Capture the cell that displays the provided text and extract its [x, y] central coordinate. 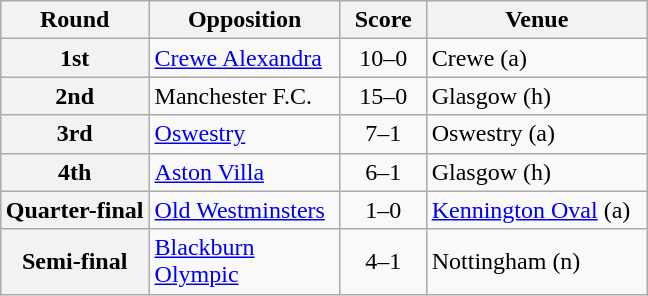
Manchester F.C. [244, 96]
Oswestry (a) [536, 134]
Blackburn Olympic [244, 262]
Nottingham (n) [536, 262]
Old Westminsters [244, 210]
Venue [536, 20]
Quarter-final [74, 210]
Score [383, 20]
1st [74, 58]
6–1 [383, 172]
Opposition [244, 20]
10–0 [383, 58]
Semi-final [74, 262]
Crewe Alexandra [244, 58]
Aston Villa [244, 172]
1–0 [383, 210]
4th [74, 172]
15–0 [383, 96]
7–1 [383, 134]
Crewe (a) [536, 58]
Oswestry [244, 134]
4–1 [383, 262]
3rd [74, 134]
Round [74, 20]
Kennington Oval (a) [536, 210]
2nd [74, 96]
